Extract the [x, y] coordinate from the center of the cell holding the provided text.  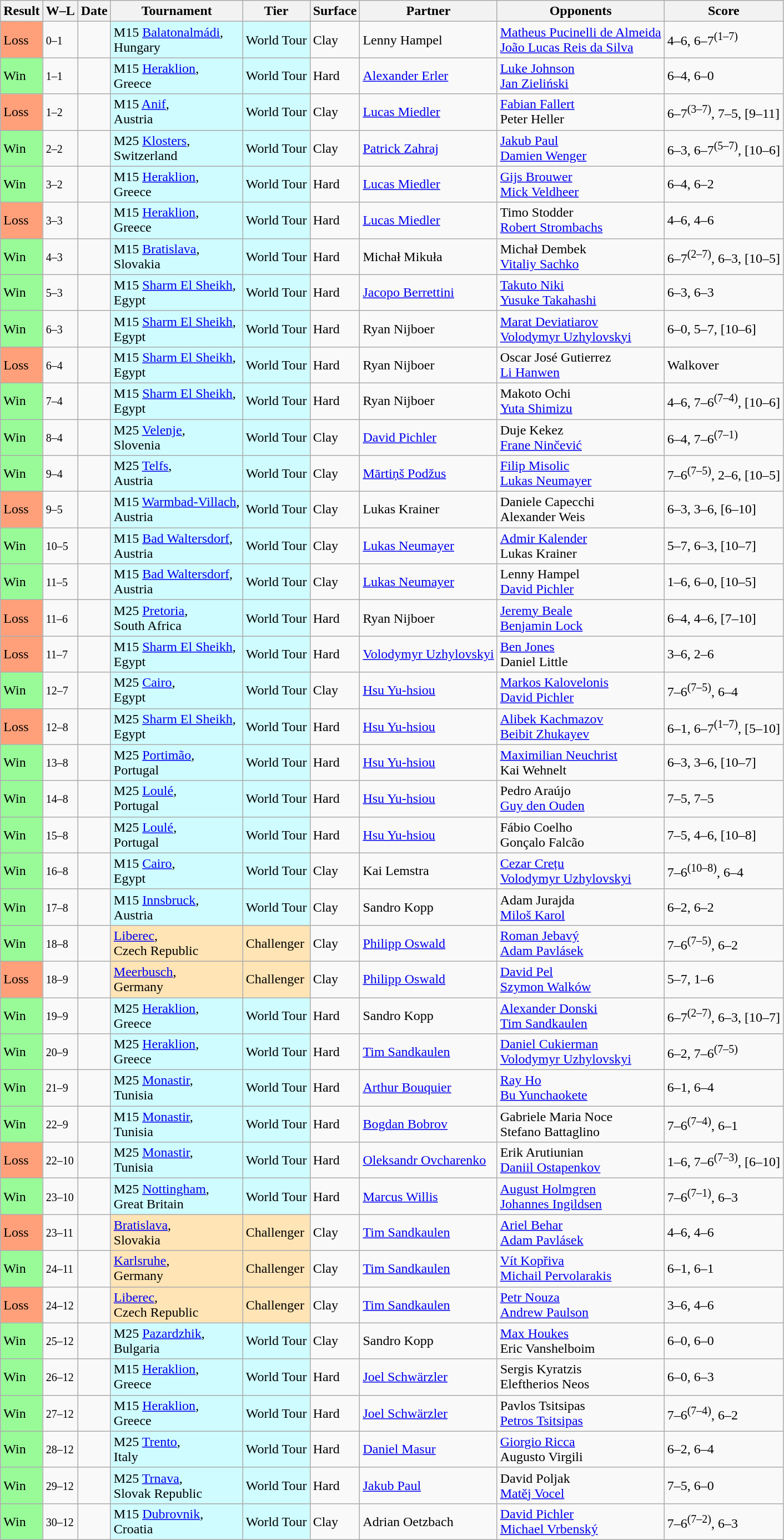
Ben Jones Daniel Little [581, 654]
7–5, 4–6, [10–8] [723, 834]
21–9 [60, 1088]
6–1, 6–4 [723, 1088]
24–12 [60, 1304]
Date [94, 11]
Marcus Willis [429, 1197]
Score [723, 11]
27–12 [60, 1413]
7–6(7–4), 6–1 [723, 1124]
6–4 [60, 364]
M25 Trnava, Slovak Republic [177, 1486]
5–3 [60, 292]
7–5, 6–0 [723, 1486]
M25 Pazardzhik, Bulgaria [177, 1341]
M15 Balatonalmádi, Hungary [177, 40]
6–1, 6–7(1–7), [5–10] [723, 727]
7–6(10–8), 6–4 [723, 871]
Volodymyr Uzhylovskyi [429, 654]
8–4 [60, 437]
W–L [60, 11]
12–8 [60, 727]
6–3, 6–3 [723, 292]
Karlsruhe, Germany [177, 1269]
M15 Dubrovnik, Croatia [177, 1521]
6–3, 3–6, [6–10] [723, 510]
10–5 [60, 546]
Lukas Krainer [429, 510]
29–12 [60, 1486]
11–5 [60, 582]
Walkover [723, 364]
M25 Telfs, Austria [177, 473]
6–2, 7–6(7–5) [723, 1052]
Kai Lemstra [429, 871]
Oscar José Gutierrez Li Hanwen [581, 364]
Mārtiņš Podžus [429, 473]
15–8 [60, 834]
7–5, 7–5 [723, 799]
Opponents [581, 11]
6–3, 3–6, [10–7] [723, 762]
Oleksandr Ovcharenko [429, 1160]
11–7 [60, 654]
Admir Kalender Lukas Krainer [581, 546]
Michał Mikuła [429, 257]
5–7, 6–3, [10–7] [723, 546]
Alibek Kachmazov Beibit Zhukayev [581, 727]
Cezar Crețu Volodymyr Uzhylovskyi [581, 871]
19–9 [60, 1016]
Giorgio Ricca Augusto Virgili [581, 1449]
Luke Johnson Jan Zieliński [581, 76]
12–7 [60, 690]
7–6(7–5), 6–4 [723, 690]
7–6(7–1), 6–3 [723, 1197]
Lenny Hampel David Pichler [581, 582]
M15 Innsbruck, Austria [177, 907]
7–6(7–5), 6–2 [723, 943]
6–7(3–7), 7–5, [9–11] [723, 112]
M15 Monastir, Tunisia [177, 1124]
1–1 [60, 76]
16–8 [60, 871]
M15 Bratislava, Slovakia [177, 257]
1–6, 6–0, [10–5] [723, 582]
Tournament [177, 11]
6–0, 6–0 [723, 1341]
Fabian Fallert Peter Heller [581, 112]
M25 Velenje, Slovenia [177, 437]
M15 Anif, Austria [177, 112]
6–4, 4–6, [7–10] [723, 618]
Fábio Coelho Gonçalo Falcão [581, 834]
5–7, 1–6 [723, 979]
David Pel Szymon Walków [581, 979]
Matheus Pucinelli de Almeida João Lucas Reis da Silva [581, 40]
David Pichler [429, 437]
Jakub Paul Damien Wenger [581, 148]
18–9 [60, 979]
August Holmgren Johannes Ingildsen [581, 1197]
20–9 [60, 1052]
1–6, 7–6(7–3), [6–10] [723, 1160]
6–0, 5–7, [10–6] [723, 329]
9–4 [60, 473]
7–6(7–4), 6–2 [723, 1413]
6–3 [60, 329]
7–6(7–5), 2–6, [10–5] [723, 473]
Ariel Behar Adam Pavlásek [581, 1232]
Adam Jurajda Miloš Karol [581, 907]
4–6, 7–6(7–4), [10–6] [723, 401]
4–3 [60, 257]
7–4 [60, 401]
6–2, 6–2 [723, 907]
M25 Trento, Italy [177, 1449]
M25 Cairo, Egypt [177, 690]
22–10 [60, 1160]
6–3, 6–7(5–7), [10–6] [723, 148]
Sergis Kyratzis Eleftherios Neos [581, 1377]
Pavlos Tsitsipas Petros Tsitsipas [581, 1413]
4–6, 6–7(1–7) [723, 40]
Alexander Donski Tim Sandkaulen [581, 1016]
3–6, 2–6 [723, 654]
Duje Kekez Frane Ninčević [581, 437]
6–4, 7–6(7–1) [723, 437]
22–9 [60, 1124]
Daniel Masur [429, 1449]
6–2, 6–4 [723, 1449]
Meerbusch, Germany [177, 979]
1–2 [60, 112]
6–0, 6–3 [723, 1377]
David Pichler Michael Vrbenský [581, 1521]
Bogdan Bobrov [429, 1124]
11–6 [60, 618]
23–11 [60, 1232]
26–12 [60, 1377]
M25 Pretoria, South Africa [177, 618]
Marat Deviatiarov Volodymyr Uzhylovskyi [581, 329]
23–10 [60, 1197]
Markos Kalovelonis David Pichler [581, 690]
Partner [429, 11]
Jakub Paul [429, 1486]
30–12 [60, 1521]
Pedro Araújo Guy den Ouden [581, 799]
Gijs Brouwer Mick Veldheer [581, 184]
3–3 [60, 220]
3–2 [60, 184]
Michał Dembek Vitaliy Sachko [581, 257]
3–6, 4–6 [723, 1304]
Arthur Bouquier [429, 1088]
Filip Misolic Lukas Neumayer [581, 473]
6–4, 6–0 [723, 76]
9–5 [60, 510]
2–2 [60, 148]
Patrick Zahraj [429, 148]
Alexander Erler [429, 76]
18–8 [60, 943]
25–12 [60, 1341]
7–6(7–2), 6–3 [723, 1521]
Roman Jebavý Adam Pavlásek [581, 943]
Gabriele Maria Noce Stefano Battaglino [581, 1124]
28–12 [60, 1449]
17–8 [60, 907]
Bratislava, Slovakia [177, 1232]
Vít Kopřiva Michail Pervolarakis [581, 1269]
Takuto Niki Yusuke Takahashi [581, 292]
Maximilian Neuchrist Kai Wehnelt [581, 762]
Jacopo Berrettini [429, 292]
Makoto Ochi Yuta Shimizu [581, 401]
Timo Stodder Robert Strombachs [581, 220]
Lenny Hampel [429, 40]
13–8 [60, 762]
6–7(2–7), 6–3, [10–7] [723, 1016]
14–8 [60, 799]
David Poljak Matěj Vocel [581, 1486]
0–1 [60, 40]
Erik Arutiunian Daniil Ostapenkov [581, 1160]
24–11 [60, 1269]
M25 Nottingham, Great Britain [177, 1197]
6–7(2–7), 6–3, [10–5] [723, 257]
M15 Warmbad-Villach, Austria [177, 510]
Ray Ho Bu Yunchaokete [581, 1088]
Adrian Oetzbach [429, 1521]
6–4, 6–2 [723, 184]
M25 Portimão, Portugal [177, 762]
Surface [335, 11]
M25 Sharm El Sheikh, Egypt [177, 727]
Jeremy Beale Benjamin Lock [581, 618]
Daniel Cukierman Volodymyr Uzhylovskyi [581, 1052]
Daniele Capecchi Alexander Weis [581, 510]
6–1, 6–1 [723, 1269]
M25 Klosters, Switzerland [177, 148]
Tier [277, 11]
Result [22, 11]
Petr Nouza Andrew Paulson [581, 1304]
Max Houkes Eric Vanshelboim [581, 1341]
M15 Cairo, Egypt [177, 871]
